Extract the [X, Y] coordinate from the center of the cell holding the provided text.  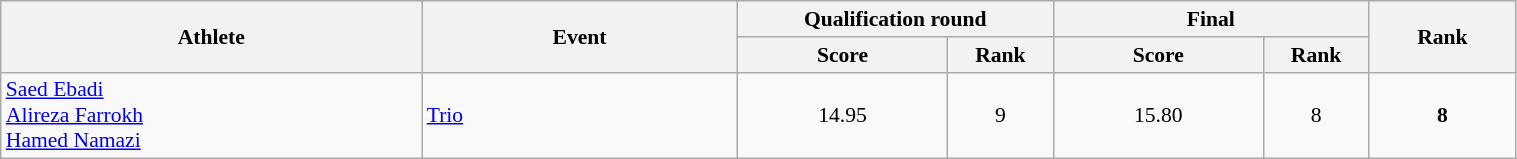
Athlete [212, 36]
Trio [580, 116]
14.95 [842, 116]
9 [1000, 116]
Saed EbadiAlireza FarrokhHamed Namazi [212, 116]
Qualification round [895, 19]
Event [580, 36]
15.80 [1158, 116]
Final [1211, 19]
